Return (X, Y) of the center of cell containing provided text 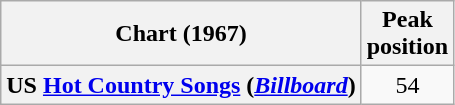
Peakposition (407, 34)
Chart (1967) (181, 34)
US Hot Country Songs (Billboard) (181, 85)
54 (407, 85)
